Detect which cell encompasses the target text, then output its (X, Y) center coordinate. 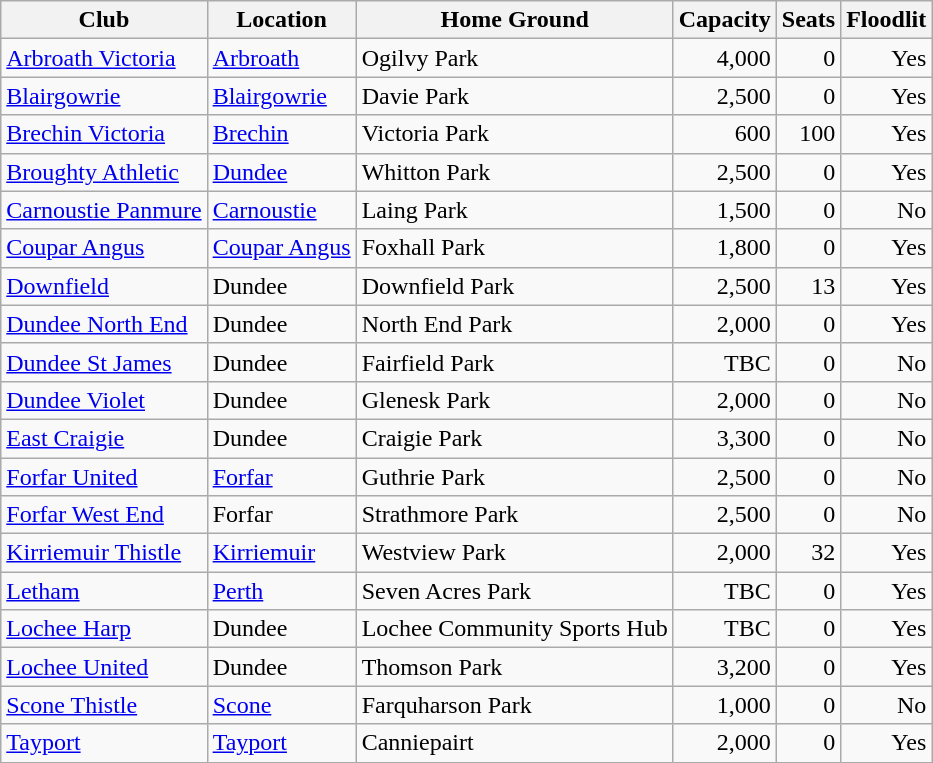
Laing Park (514, 210)
1,800 (724, 248)
Broughty Athletic (104, 172)
3,300 (724, 438)
Perth (282, 591)
Downfield (104, 286)
Forfar United (104, 477)
Floodlit (886, 20)
Dundee North End (104, 324)
Arbroath Victoria (104, 58)
Whitton Park (514, 172)
East Craigie (104, 438)
Dundee St James (104, 362)
Letham (104, 591)
4,000 (724, 58)
100 (808, 134)
Scone (282, 705)
Foxhall Park (514, 248)
Home Ground (514, 20)
Fairfield Park (514, 362)
Victoria Park (514, 134)
Arbroath (282, 58)
Forfar West End (104, 515)
1,000 (724, 705)
Farquharson Park (514, 705)
Westview Park (514, 553)
Canniepairt (514, 743)
Carnoustie (282, 210)
Kirriemuir (282, 553)
1,500 (724, 210)
Seven Acres Park (514, 591)
Davie Park (514, 96)
Seats (808, 20)
Brechin (282, 134)
Lochee Community Sports Hub (514, 629)
600 (724, 134)
Lochee United (104, 667)
Carnoustie Panmure (104, 210)
Capacity (724, 20)
Club (104, 20)
3,200 (724, 667)
32 (808, 553)
13 (808, 286)
Craigie Park (514, 438)
Guthrie Park (514, 477)
Strathmore Park (514, 515)
Ogilvy Park (514, 58)
Dundee Violet (104, 400)
North End Park (514, 324)
Location (282, 20)
Downfield Park (514, 286)
Glenesk Park (514, 400)
Scone Thistle (104, 705)
Lochee Harp (104, 629)
Brechin Victoria (104, 134)
Kirriemuir Thistle (104, 553)
Thomson Park (514, 667)
